Locate the cell with the specified text and output its [x, y] center coordinate. 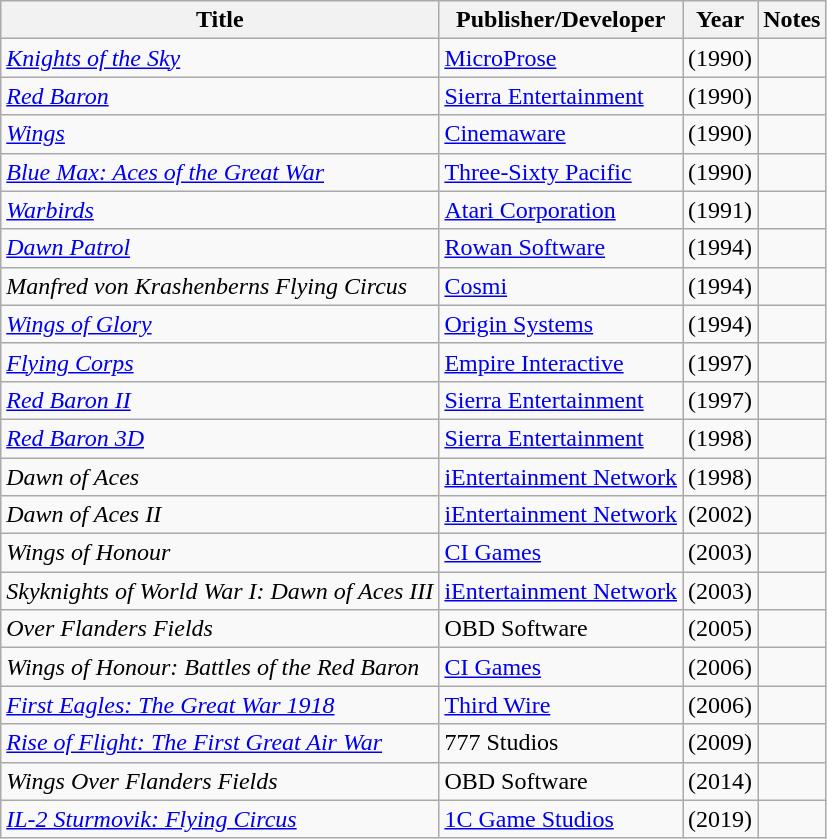
IL-2 Sturmovik: Flying Circus [220, 819]
Wings of Honour: Battles of the Red Baron [220, 667]
Knights of the Sky [220, 58]
Rise of Flight: The First Great Air War [220, 743]
Blue Max: Aces of the Great War [220, 172]
Over Flanders Fields [220, 629]
MicroProse [561, 58]
Notes [792, 20]
Wings of Glory [220, 324]
Wings Over Flanders Fields [220, 781]
Third Wire [561, 705]
Cinemaware [561, 134]
Dawn Patrol [220, 248]
Title [220, 20]
Origin Systems [561, 324]
(2005) [720, 629]
(2019) [720, 819]
Wings of Honour [220, 553]
Atari Corporation [561, 210]
Empire Interactive [561, 362]
Dawn of Aces II [220, 515]
Year [720, 20]
Three-Sixty Pacific [561, 172]
Publisher/Developer [561, 20]
First Eagles: The Great War 1918 [220, 705]
(2014) [720, 781]
Wings [220, 134]
Red Baron [220, 96]
Dawn of Aces [220, 477]
Cosmi [561, 286]
Flying Corps [220, 362]
Manfred von Krashenberns Flying Circus [220, 286]
(1991) [720, 210]
Red Baron 3D [220, 438]
Warbirds [220, 210]
Red Baron II [220, 400]
(2009) [720, 743]
777 Studios [561, 743]
Rowan Software [561, 248]
1C Game Studios [561, 819]
(2002) [720, 515]
Skyknights of World War I: Dawn of Aces III [220, 591]
